Locate the cell with the specified text and output its [x, y] center coordinate. 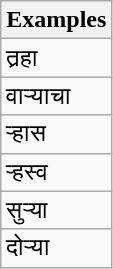
सुऱ्या [56, 210]
तर्‍हा [56, 58]
दोऱ्या [56, 248]
ऱ्हस्व [56, 172]
Examples [56, 20]
ऱ्हास [56, 134]
वाऱ्याचा [56, 96]
